Determine the (X, Y) coordinate at the center of the cell enclosing the given text.  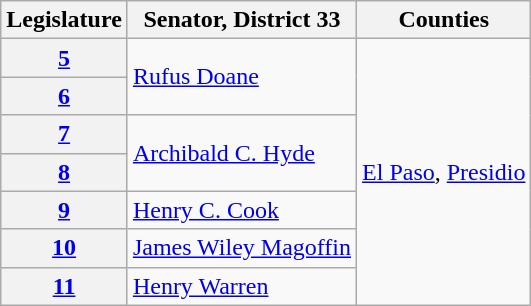
Henry Warren (242, 286)
6 (64, 96)
9 (64, 210)
El Paso, Presidio (444, 172)
8 (64, 172)
Legislature (64, 20)
Senator, District 33 (242, 20)
7 (64, 134)
5 (64, 58)
10 (64, 248)
Archibald C. Hyde (242, 153)
Counties (444, 20)
James Wiley Magoffin (242, 248)
Rufus Doane (242, 77)
Henry C. Cook (242, 210)
11 (64, 286)
